Locate the cell with the specified text and output its (X, Y) center coordinate. 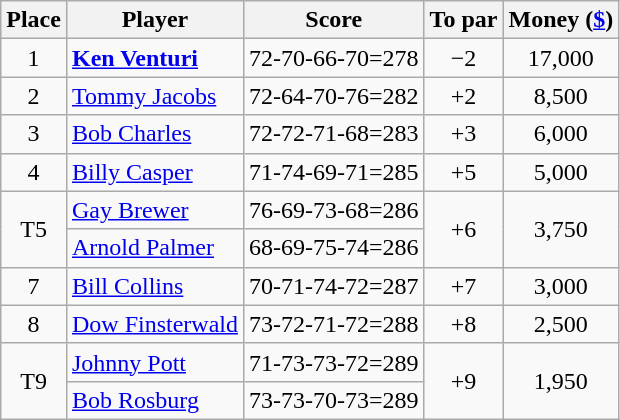
Dow Finsterwald (154, 324)
7 (34, 286)
Bob Rosburg (154, 400)
To par (464, 20)
Billy Casper (154, 172)
5,000 (561, 172)
Bob Charles (154, 134)
70-71-74-72=287 (334, 286)
2 (34, 96)
Arnold Palmer (154, 248)
72-70-66-70=278 (334, 58)
76-69-73-68=286 (334, 210)
Place (34, 20)
1,950 (561, 381)
71-74-69-71=285 (334, 172)
17,000 (561, 58)
+5 (464, 172)
72-64-70-76=282 (334, 96)
T5 (34, 229)
73-72-71-72=288 (334, 324)
Tommy Jacobs (154, 96)
Bill Collins (154, 286)
8,500 (561, 96)
1 (34, 58)
Money ($) (561, 20)
+2 (464, 96)
3 (34, 134)
6,000 (561, 134)
Score (334, 20)
−2 (464, 58)
Ken Venturi (154, 58)
+8 (464, 324)
2,500 (561, 324)
Gay Brewer (154, 210)
73-73-70-73=289 (334, 400)
8 (34, 324)
+6 (464, 229)
Player (154, 20)
72-72-71-68=283 (334, 134)
3,000 (561, 286)
Johnny Pott (154, 362)
68-69-75-74=286 (334, 248)
+3 (464, 134)
T9 (34, 381)
3,750 (561, 229)
+9 (464, 381)
71-73-73-72=289 (334, 362)
+7 (464, 286)
4 (34, 172)
